Extract the [X, Y] coordinate from the center of the cell holding the provided text.  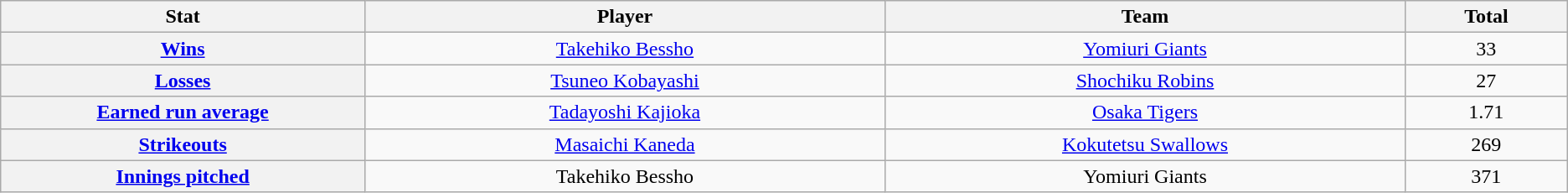
Team [1144, 17]
33 [1486, 49]
Tsuneo Kobayashi [625, 81]
Stat [183, 17]
Strikeouts [183, 144]
Wins [183, 49]
Osaka Tigers [1144, 112]
Earned run average [183, 112]
Masaichi Kaneda [625, 144]
Losses [183, 81]
269 [1486, 144]
1.71 [1486, 112]
27 [1486, 81]
Player [625, 17]
371 [1486, 176]
Innings pitched [183, 176]
Shochiku Robins [1144, 81]
Tadayoshi Kajioka [625, 112]
Kokutetsu Swallows [1144, 144]
Total [1486, 17]
